From the cell containing the given text, extract its center point as [x, y] coordinate. 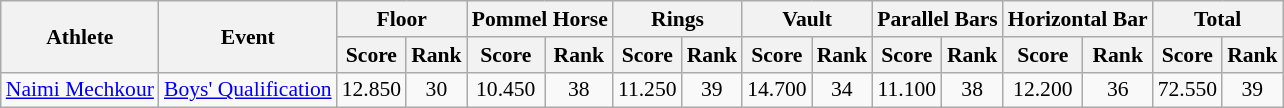
72.550 [1188, 90]
11.100 [906, 90]
Rings [678, 19]
10.450 [506, 90]
Event [248, 36]
Athlete [80, 36]
Vault [807, 19]
11.250 [648, 90]
34 [842, 90]
30 [436, 90]
Boys' Qualification [248, 90]
Horizontal Bar [1078, 19]
12.200 [1043, 90]
Parallel Bars [938, 19]
12.850 [372, 90]
Pommel Horse [540, 19]
Total [1218, 19]
36 [1118, 90]
14.700 [776, 90]
Floor [402, 19]
Naimi Mechkour [80, 90]
